Return the [X, Y] coordinate for the center point of the cell that contains the specified text.  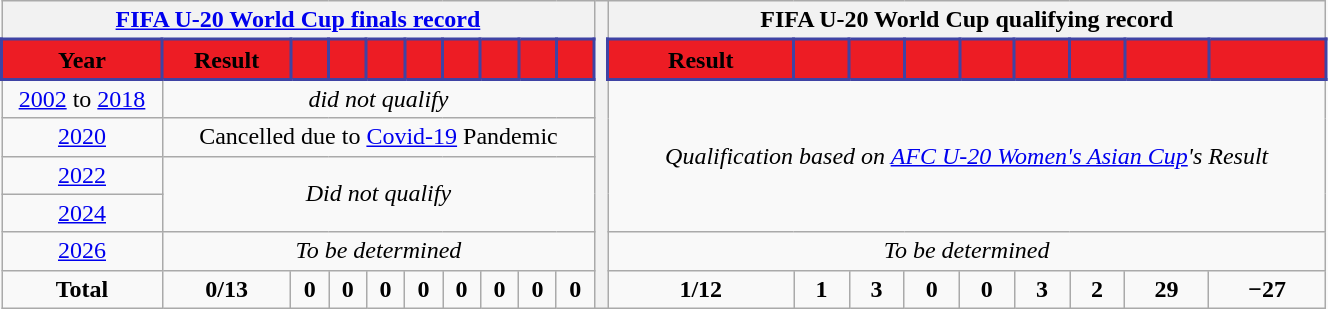
−27 [1268, 289]
Year [82, 60]
2024 [82, 213]
2020 [82, 137]
29 [1167, 289]
Cancelled due to Covid-19 Pandemic [378, 137]
Did not qualify [378, 194]
2026 [82, 251]
2002 to 2018 [82, 98]
2 [1098, 289]
Total [82, 289]
FIFA U-20 World Cup finals record [298, 20]
2022 [82, 175]
Qualification based on AFC U-20 Women's Asian Cup's Result [967, 156]
1 [822, 289]
did not qualify [378, 98]
1/12 [701, 289]
FIFA U-20 World Cup qualifying record [967, 20]
0/13 [226, 289]
